Extract the (x, y) coordinate from the center of the cell holding the provided text.  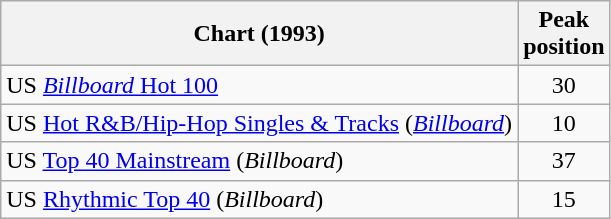
Chart (1993) (260, 34)
10 (564, 123)
US Top 40 Mainstream (Billboard) (260, 161)
30 (564, 85)
37 (564, 161)
Peakposition (564, 34)
US Billboard Hot 100 (260, 85)
US Hot R&B/Hip-Hop Singles & Tracks (Billboard) (260, 123)
US Rhythmic Top 40 (Billboard) (260, 199)
15 (564, 199)
